Capture the cell that displays the provided text and extract its (x, y) central coordinate. 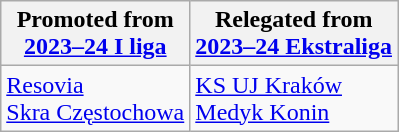
Promoted from2023–24 I liga (96, 34)
Resovia Skra Częstochowa (96, 98)
Relegated from2023–24 Ekstraliga (294, 34)
KS UJ Kraków Medyk Konin (294, 98)
